Search for the cell housing the specified text and yield its (X, Y) center coordinate. 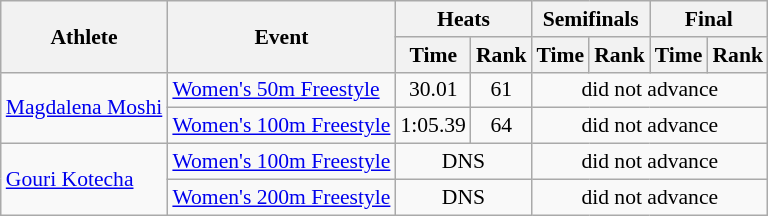
Women's 200m Freestyle (281, 197)
Final (709, 19)
64 (502, 126)
1:05.39 (432, 126)
61 (502, 90)
Athlete (84, 36)
30.01 (432, 90)
Event (281, 36)
Semifinals (590, 19)
Gouri Kotecha (84, 180)
Magdalena Moshi (84, 108)
Heats (463, 19)
Women's 50m Freestyle (281, 90)
